Pinpoint the cell where the given text exists, returning its (X, Y) midpoint coordinate. 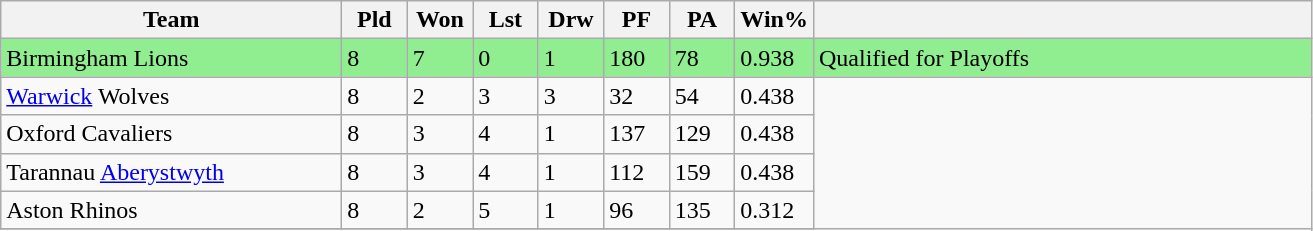
5 (506, 210)
Warwick Wolves (172, 96)
0.312 (774, 210)
32 (637, 96)
PA (702, 20)
Team (172, 20)
54 (702, 96)
Oxford Cavaliers (172, 134)
Tarannau Aberystwyth (172, 172)
0.938 (774, 58)
Qualified for Playoffs (1062, 58)
112 (637, 172)
78 (702, 58)
Drw (571, 20)
129 (702, 134)
Lst (506, 20)
96 (637, 210)
135 (702, 210)
137 (637, 134)
159 (702, 172)
180 (637, 58)
Pld (375, 20)
Win% (774, 20)
7 (440, 58)
PF (637, 20)
0 (506, 58)
Aston Rhinos (172, 210)
Birmingham Lions (172, 58)
Won (440, 20)
